Output the (x, y) coordinate of the center of the cell containing the given text.  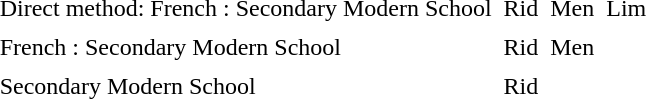
Men (572, 48)
Rid (522, 48)
